Capture the cell that displays the provided text and extract its (x, y) central coordinate. 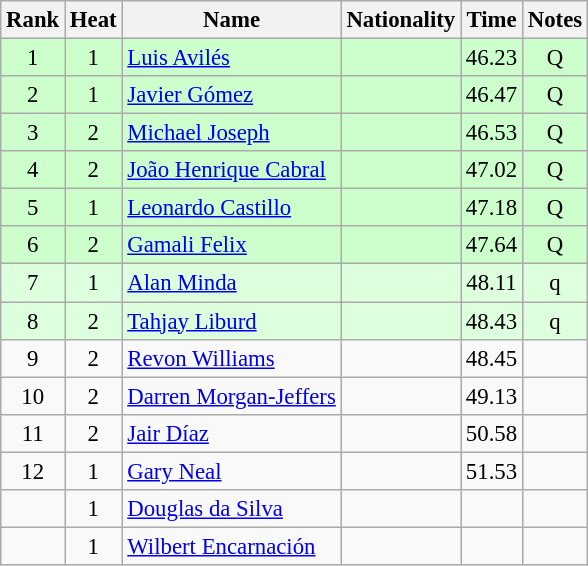
8 (33, 321)
Douglas da Silva (232, 509)
48.11 (492, 283)
46.47 (492, 95)
4 (33, 170)
47.64 (492, 245)
47.18 (492, 208)
Gamali Felix (232, 245)
11 (33, 433)
Alan Minda (232, 283)
3 (33, 133)
51.53 (492, 471)
Nationality (400, 20)
48.43 (492, 321)
Luis Avilés (232, 58)
6 (33, 245)
7 (33, 283)
5 (33, 208)
49.13 (492, 396)
Darren Morgan-Jeffers (232, 396)
10 (33, 396)
Rank (33, 20)
50.58 (492, 433)
Name (232, 20)
Leonardo Castillo (232, 208)
46.53 (492, 133)
Wilbert Encarnación (232, 546)
Time (492, 20)
João Henrique Cabral (232, 170)
12 (33, 471)
46.23 (492, 58)
Gary Neal (232, 471)
Jair Díaz (232, 433)
Javier Gómez (232, 95)
Notes (554, 20)
Revon Williams (232, 358)
Michael Joseph (232, 133)
Heat (94, 20)
9 (33, 358)
47.02 (492, 170)
Tahjay Liburd (232, 321)
48.45 (492, 358)
